Return [X, Y] of the center of cell containing provided text 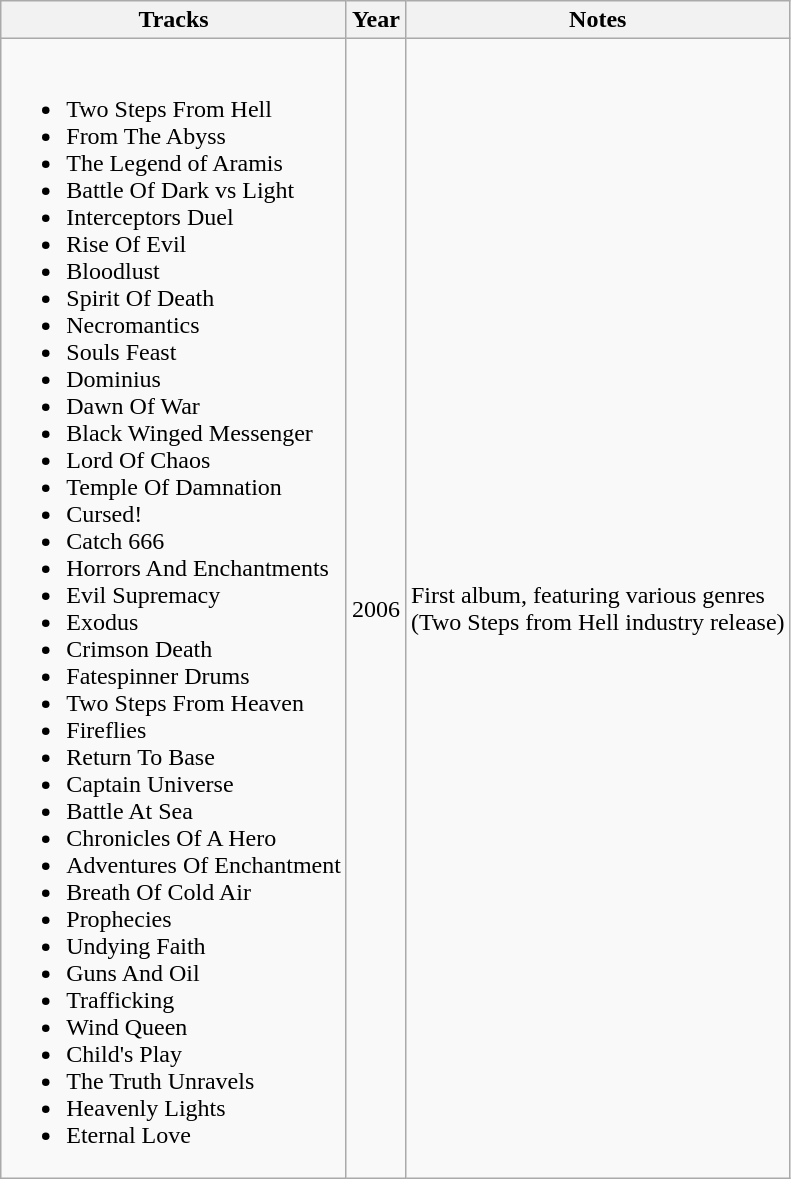
Year [376, 20]
First album, featuring various genres(Two Steps from Hell industry release) [598, 608]
Tracks [174, 20]
Notes [598, 20]
2006 [376, 608]
